Provide the [x, y] coordinate of the cell's center where the given text is located.  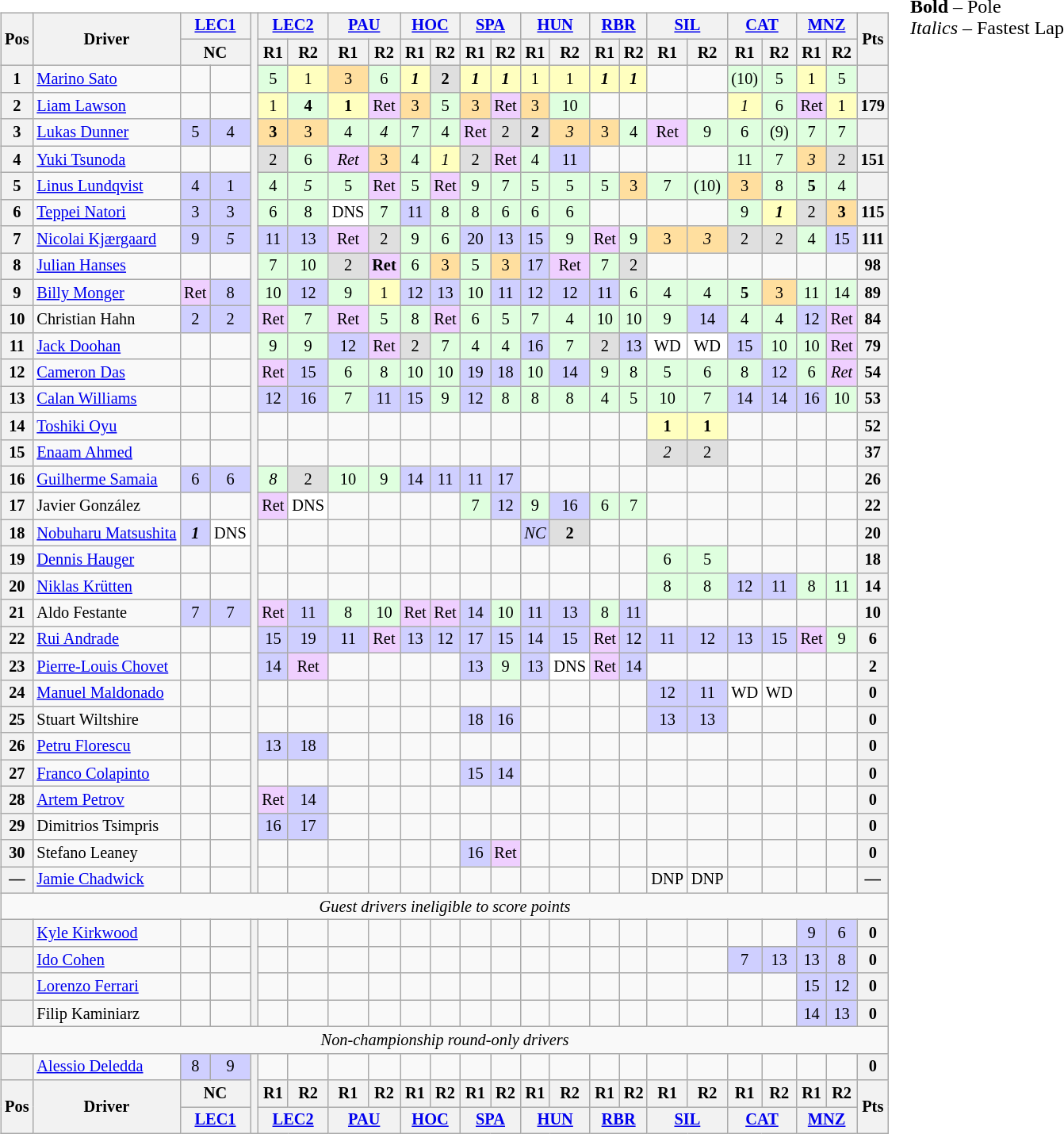
Linus Lundqvist [106, 186]
Petru Florescu [106, 746]
(9) [779, 132]
Nobuharu Matsushita [106, 533]
151 [873, 159]
Dennis Hauger [106, 560]
21 [17, 613]
Calan Williams [106, 400]
Artem Petrov [106, 800]
52 [873, 426]
30 [17, 853]
Pierre-Louis Chovet [106, 666]
Cameron Das [106, 373]
37 [873, 453]
Guest drivers ineligible to score points [445, 906]
Franco Colapinto [106, 773]
Christian Hahn [106, 320]
23 [17, 666]
25 [17, 720]
98 [873, 266]
Nicolai Kjærgaard [106, 239]
111 [873, 239]
27 [17, 773]
Jack Doohan [106, 347]
Stuart Wiltshire [106, 720]
24 [17, 693]
179 [873, 106]
Yuki Tsunoda [106, 159]
Billy Monger [106, 293]
Aldo Festante [106, 613]
28 [17, 800]
29 [17, 826]
Filip Kaminiarz [106, 1013]
Teppei Natori [106, 213]
Julian Hanses [106, 266]
Enaam Ahmed [106, 453]
Marino Sato [106, 79]
53 [873, 400]
Jamie Chadwick [106, 880]
115 [873, 213]
Stefano Leaney [106, 853]
Niklas Krütten [106, 586]
Toshiki Oyu [106, 426]
Liam Lawson [106, 106]
54 [873, 373]
Guilherme Samaia [106, 480]
Dimitrios Tsimpris [106, 826]
89 [873, 293]
Rui Andrade [106, 640]
Javier González [106, 506]
Manuel Maldonado [106, 693]
Non-championship round-only drivers [445, 1040]
Ido Cohen [106, 960]
Alessio Deledda [106, 1067]
Lorenzo Ferrari [106, 987]
Lukas Dunner [106, 132]
79 [873, 347]
Kyle Kirkwood [106, 933]
84 [873, 320]
